Search for the cell housing the specified text and yield its (x, y) center coordinate. 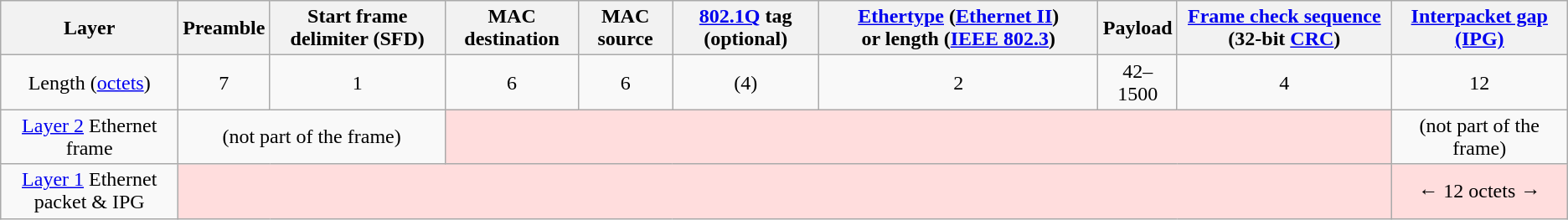
Interpacket gap (IPG) (1479, 28)
Payload (1137, 28)
Layer (90, 28)
Layer 2 Ethernet frame (90, 137)
← 12 octets → (1479, 191)
(4) (745, 82)
Layer 1 Ethernet packet & IPG (90, 191)
MAC source (626, 28)
2 (958, 82)
4 (1284, 82)
Ethertype (Ethernet II) or length (IEEE 802.3) (958, 28)
Frame check sequence (32‑bit CRC) (1284, 28)
12 (1479, 82)
Preamble (224, 28)
802.1Q tag (optional) (745, 28)
7 (224, 82)
Start frame delimiter (SFD) (358, 28)
MAC destination (511, 28)
42–1500 (1137, 82)
Length (octets) (90, 82)
1 (358, 82)
